Scan for the cell matching the given text and deliver its (x, y) coordinate at center. 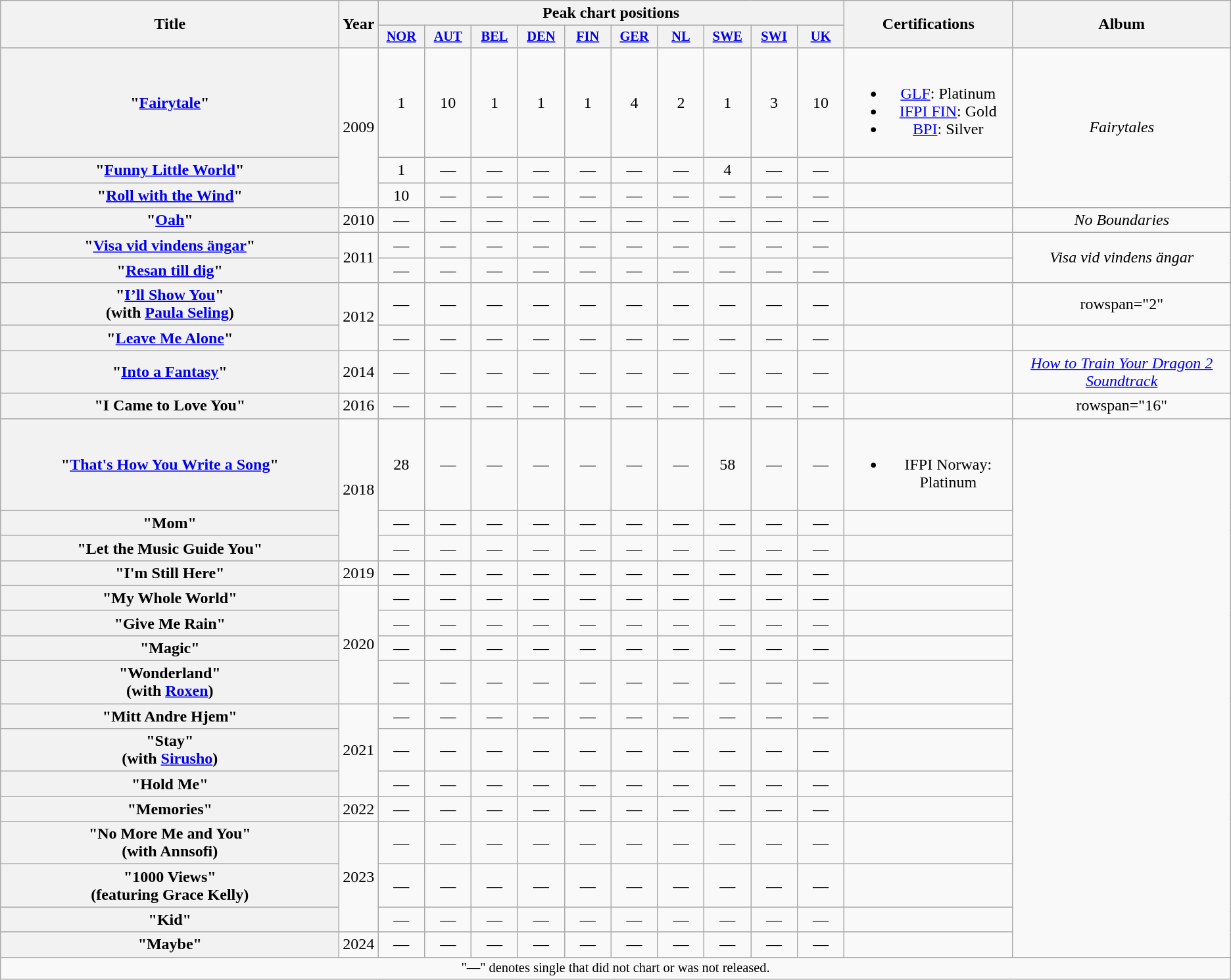
NL (681, 37)
DEN (541, 37)
Album (1122, 24)
2019 (359, 573)
Year (359, 24)
"Oah" (170, 220)
IFPI Norway: Platinum (929, 464)
"Leave Me Alone" (170, 338)
2 (681, 103)
GLF: PlatinumIFPI FIN: GoldBPI: Silver (929, 103)
58 (727, 464)
"Mitt Andre Hjem" (170, 716)
2021 (359, 750)
2009 (359, 128)
"Fairytale" (170, 103)
Fairytales (1122, 128)
2012 (359, 317)
Peak chart positions (612, 13)
"Hold Me" (170, 784)
"—" denotes single that did not chart or was not released. (615, 968)
2014 (359, 372)
2018 (359, 489)
"Mom" (170, 523)
"Visa vid vindens ängar" (170, 245)
"Give Me Rain" (170, 623)
"Funny Little World" (170, 170)
2024 (359, 944)
AUT (448, 37)
No Boundaries (1122, 220)
2020 (359, 645)
2011 (359, 258)
28 (401, 464)
"Wonderland"(with Roxen) (170, 683)
How to Train Your Dragon 2 Soundtrack (1122, 372)
"Magic" (170, 648)
rowspan="16" (1122, 406)
2022 (359, 809)
Visa vid vindens ängar (1122, 258)
"I Came to Love You" (170, 406)
2010 (359, 220)
"No More Me and You" (with Annsofi) (170, 843)
Title (170, 24)
FIN (588, 37)
SWI (775, 37)
rowspan="2" (1122, 304)
"Stay"(with Sirusho) (170, 750)
NOR (401, 37)
"Resan till dig" (170, 270)
UK (821, 37)
"Roll with the Wind" (170, 195)
"My Whole World" (170, 598)
"Maybe" (170, 944)
"1000 Views" (featuring Grace Kelly) (170, 885)
SWE (727, 37)
"Kid" (170, 919)
"Let the Music Guide You" (170, 548)
2016 (359, 406)
3 (775, 103)
BEL (495, 37)
2023 (359, 877)
GER (634, 37)
"Memories" (170, 809)
"Into a Fantasy" (170, 372)
"That's How You Write a Song" (170, 464)
"I'm Still Here" (170, 573)
"I’ll Show You"(with Paula Seling) (170, 304)
Certifications (929, 24)
